Locate the cell with the specified text and output its [x, y] center coordinate. 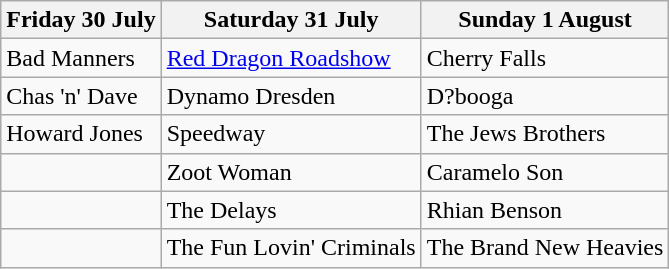
Saturday 31 July [291, 20]
D?booga [545, 96]
Rhian Benson [545, 210]
The Fun Lovin' Criminals [291, 248]
Friday 30 July [81, 20]
Red Dragon Roadshow [291, 58]
The Jews Brothers [545, 134]
Speedway [291, 134]
Sunday 1 August [545, 20]
The Delays [291, 210]
Howard Jones [81, 134]
Chas 'n' Dave [81, 96]
Cherry Falls [545, 58]
Caramelo Son [545, 172]
Bad Manners [81, 58]
Dynamo Dresden [291, 96]
Zoot Woman [291, 172]
The Brand New Heavies [545, 248]
